Capture the cell that displays the provided text and extract its [x, y] central coordinate. 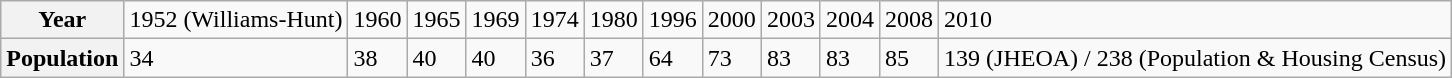
85 [908, 58]
139 (JHEOA) / 238 (Population & Housing Census) [1196, 58]
1952 (Williams-Hunt) [236, 20]
73 [732, 58]
Population [62, 58]
2008 [908, 20]
Year [62, 20]
1974 [554, 20]
2010 [1196, 20]
2003 [790, 20]
36 [554, 58]
1969 [496, 20]
38 [378, 58]
1965 [436, 20]
2004 [850, 20]
37 [614, 58]
1980 [614, 20]
2000 [732, 20]
34 [236, 58]
1996 [672, 20]
64 [672, 58]
1960 [378, 20]
